Find where the given text appears and provide that cell's center as [x, y] coordinate. 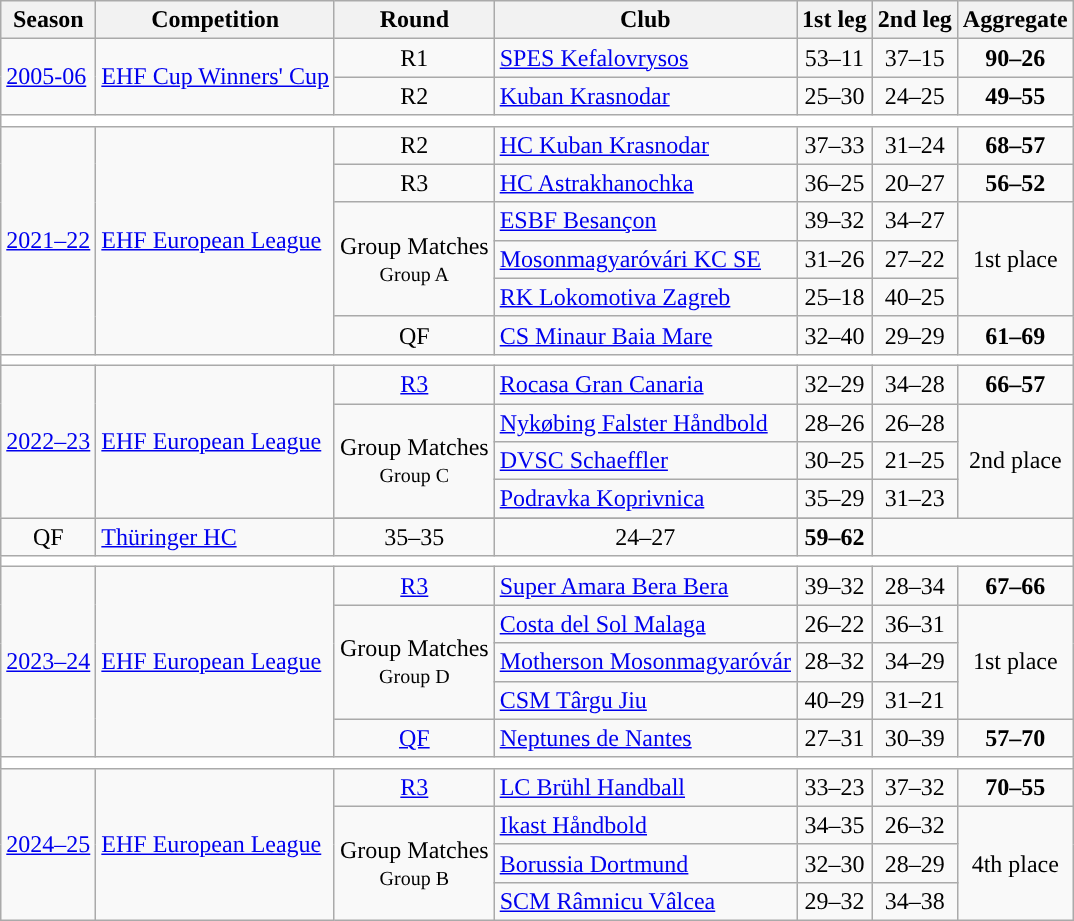
HC Astrakhanochka [645, 183]
4th place [1015, 863]
57–70 [1015, 738]
32–40 [835, 335]
Podravka Koprivnica [645, 499]
36–31 [914, 624]
DVSC Schaeffler [645, 461]
31–26 [835, 259]
26–28 [914, 423]
Motherson Mosonmagyaróvár [645, 662]
35–35 [414, 537]
2005-06 [48, 77]
24–27 [645, 537]
EHF Cup Winners' Cup [216, 77]
26–32 [914, 825]
34–29 [914, 662]
27–31 [835, 738]
LC Brühl Handball [645, 787]
25–18 [835, 297]
37–33 [835, 145]
Borussia Dortmund [645, 863]
2nd place [1015, 461]
61–69 [1015, 335]
30–39 [914, 738]
70–55 [1015, 787]
Group Matches Group B [414, 863]
2024–25 [48, 844]
Rocasa Gran Canaria [645, 384]
31–24 [914, 145]
59–62 [835, 537]
28–34 [914, 586]
53–11 [835, 58]
37–32 [914, 787]
Kuban Krasnodar [645, 96]
33–23 [835, 787]
2022–23 [48, 441]
Costa del Sol Malaga [645, 624]
26–22 [835, 624]
2023–24 [48, 662]
SPES Kefalovrysos [645, 58]
49–55 [1015, 96]
40–29 [835, 700]
Neptunes de Nantes [645, 738]
27–22 [914, 259]
32–30 [835, 863]
90–26 [1015, 58]
Aggregate [1015, 20]
Super Amara Bera Bera [645, 586]
Round [414, 20]
Ikast Håndbold [645, 825]
40–25 [914, 297]
RK Lokomotiva Zagreb [645, 297]
67–66 [1015, 586]
SCM Râmnicu Vâlcea [645, 901]
66–57 [1015, 384]
21–25 [914, 461]
36–25 [835, 183]
31–23 [914, 499]
37–15 [914, 58]
29–29 [914, 335]
31–21 [914, 700]
Season [48, 20]
20–27 [914, 183]
2nd leg [914, 20]
35–29 [835, 499]
Thüringer HC [216, 537]
HC Kuban Krasnodar [645, 145]
Competition [216, 20]
1st leg [835, 20]
28–29 [914, 863]
25–30 [835, 96]
Group Matches Group C [414, 461]
28–32 [835, 662]
34–38 [914, 901]
R1 [414, 58]
Nykøbing Falster Håndbold [645, 423]
68–57 [1015, 145]
28–26 [835, 423]
56–52 [1015, 183]
34–35 [835, 825]
32–29 [835, 384]
Group Matches Group D [414, 662]
2021–22 [48, 240]
34–28 [914, 384]
ESBF Besançon [645, 221]
CS Minaur Baia Mare [645, 335]
Group Matches Group A [414, 259]
Club [645, 20]
30–25 [835, 461]
34–27 [914, 221]
29–32 [835, 901]
Mosonmagyaróvári KC SE [645, 259]
CSM Târgu Jiu [645, 700]
24–25 [914, 96]
